Search for the cell housing the specified text and yield its [x, y] center coordinate. 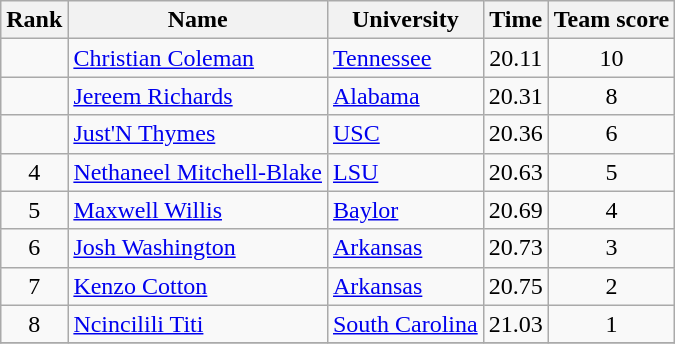
20.73 [516, 248]
Ncincilili Titi [198, 324]
Josh Washington [198, 248]
Jereem Richards [198, 96]
Kenzo Cotton [198, 286]
20.36 [516, 134]
South Carolina [405, 324]
3 [611, 248]
10 [611, 58]
Alabama [405, 96]
20.11 [516, 58]
USC [405, 134]
Tennessee [405, 58]
2 [611, 286]
University [405, 20]
Team score [611, 20]
Maxwell Willis [198, 210]
Nethaneel Mitchell-Blake [198, 172]
Time [516, 20]
Just'N Thymes [198, 134]
LSU [405, 172]
Baylor [405, 210]
1 [611, 324]
20.69 [516, 210]
20.31 [516, 96]
20.75 [516, 286]
20.63 [516, 172]
Rank [34, 20]
Christian Coleman [198, 58]
Name [198, 20]
7 [34, 286]
21.03 [516, 324]
